Scan for the cell matching the given text and deliver its (x, y) coordinate at center. 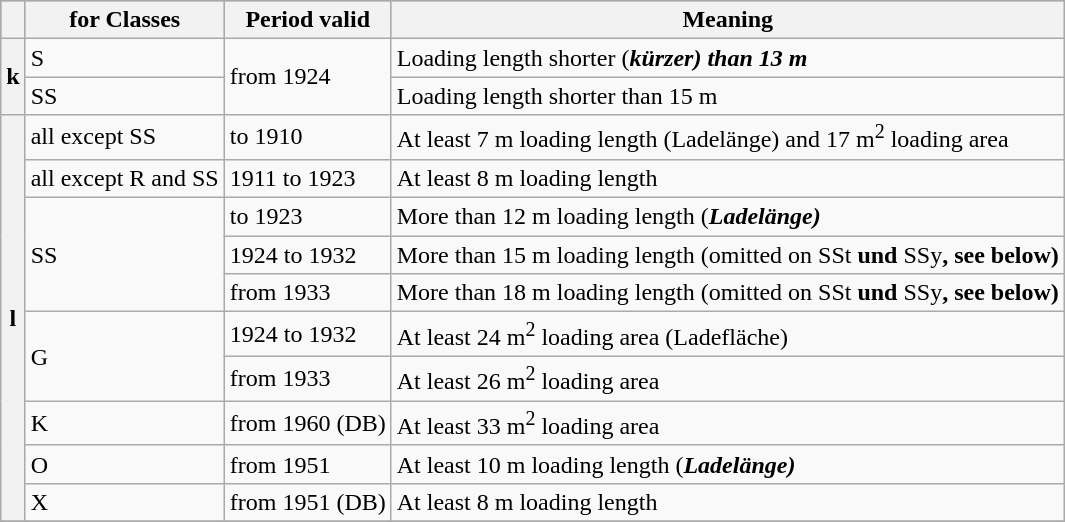
At least 24 m2 loading area (Ladefläche) (728, 334)
to 1910 (308, 138)
X (124, 502)
G (124, 356)
Loading length shorter (kürzer) than 13 m (728, 58)
from 1951 (DB) (308, 502)
Period valid (308, 20)
l (13, 318)
More than 18 m loading length (omitted on SSt und SSy, see below) (728, 293)
from 1924 (308, 77)
At least 7 m loading length (Ladelänge) and 17 m2 loading area (728, 138)
from 1951 (308, 464)
More than 15 m loading length (omitted on SSt und SSy, see below) (728, 255)
At least 26 m2 loading area (728, 378)
K (124, 424)
O (124, 464)
all except R and SS (124, 178)
At least 10 m loading length (Ladelänge) (728, 464)
At least 33 m2 loading area (728, 424)
Loading length shorter than 15 m (728, 96)
to 1923 (308, 217)
More than 12 m loading length (Ladelänge) (728, 217)
1911 to 1923 (308, 178)
S (124, 58)
Meaning (728, 20)
k (13, 77)
for Classes (124, 20)
from 1960 (DB) (308, 424)
all except SS (124, 138)
